Return [X, Y] of the center of cell containing provided text 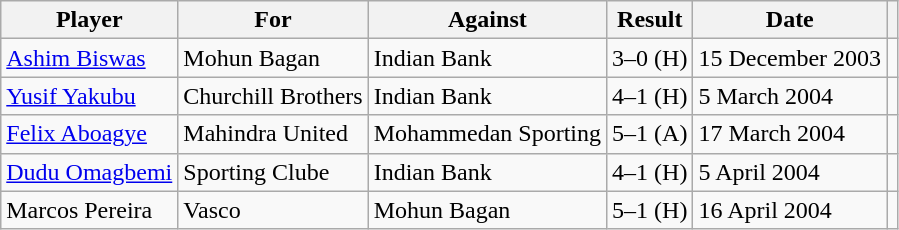
3–0 (H) [650, 58]
Dudu Omagbemi [90, 172]
15 December 2003 [790, 58]
Ashim Biswas [90, 58]
Result [650, 20]
5–1 (H) [650, 210]
5 April 2004 [790, 172]
Felix Aboagye [90, 134]
5–1 (A) [650, 134]
Against [487, 20]
Mohammedan Sporting [487, 134]
16 April 2004 [790, 210]
5 March 2004 [790, 96]
Marcos Pereira [90, 210]
Churchill Brothers [273, 96]
Sporting Clube [273, 172]
For [273, 20]
Vasco [273, 210]
Date [790, 20]
Mahindra United [273, 134]
Yusif Yakubu [90, 96]
17 March 2004 [790, 134]
Player [90, 20]
